Search for the cell housing the specified text and yield its (x, y) center coordinate. 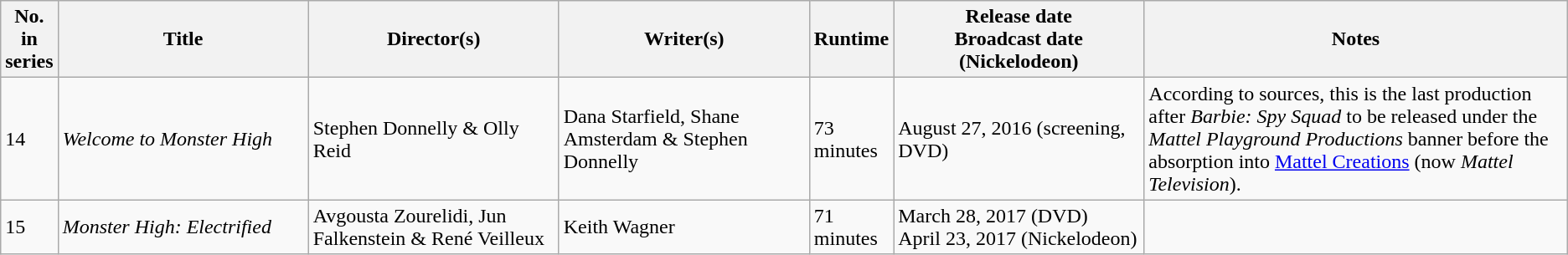
Welcome to Monster High (183, 139)
March 28, 2017 (DVD)April 23, 2017 (Nickelodeon) (1019, 227)
Director(s) (434, 39)
Avgousta Zourelidi, Jun Falkenstein & René Veilleux (434, 227)
Keith Wagner (683, 227)
Notes (1355, 39)
Runtime (851, 39)
14 (29, 139)
Writer(s) (683, 39)
Title (183, 39)
Monster High: Electrified (183, 227)
Stephen Donnelly & Olly Reid (434, 139)
73 minutes (851, 139)
No. in series (29, 39)
Release dateBroadcast date (Nickelodeon) (1019, 39)
15 (29, 227)
71 minutes (851, 227)
Dana Starfield, Shane Amsterdam & Stephen Donnelly (683, 139)
August 27, 2016 (screening, DVD) (1019, 139)
